Capture the cell that displays the provided text and extract its [X, Y] central coordinate. 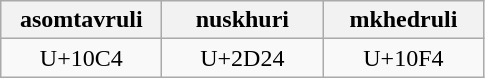
mkhedruli [404, 20]
U+10F4 [404, 58]
U+10C4 [82, 58]
nuskhuri [242, 20]
asomtavruli [82, 20]
U+2D24 [242, 58]
